Pinpoint the cell where the given text exists, returning its (x, y) midpoint coordinate. 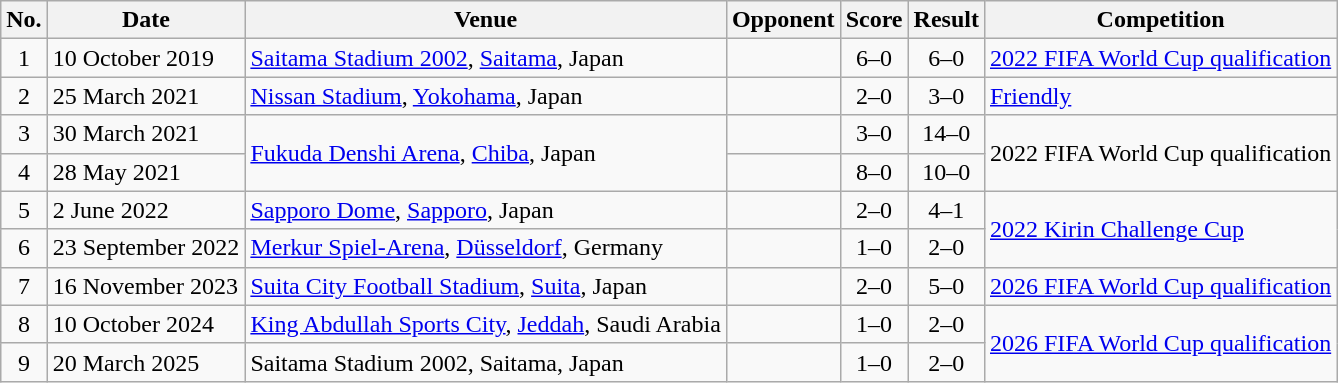
Score (874, 20)
7 (24, 286)
23 September 2022 (146, 248)
2 (24, 96)
Friendly (1160, 96)
Merkur Spiel-Arena, Düsseldorf, Germany (486, 248)
4–1 (946, 210)
25 March 2021 (146, 96)
2022 Kirin Challenge Cup (1160, 229)
10 October 2024 (146, 324)
Nissan Stadium, Yokohama, Japan (486, 96)
20 March 2025 (146, 362)
No. (24, 20)
Venue (486, 20)
10 October 2019 (146, 58)
4 (24, 172)
16 November 2023 (146, 286)
10–0 (946, 172)
King Abdullah Sports City, Jeddah, Saudi Arabia (486, 324)
8 (24, 324)
30 March 2021 (146, 134)
6 (24, 248)
Competition (1160, 20)
9 (24, 362)
5–0 (946, 286)
28 May 2021 (146, 172)
Result (946, 20)
14–0 (946, 134)
8–0 (874, 172)
1 (24, 58)
Suita City Football Stadium, Suita, Japan (486, 286)
Fukuda Denshi Arena, Chiba, Japan (486, 153)
Opponent (783, 20)
5 (24, 210)
2 June 2022 (146, 210)
Date (146, 20)
Sapporo Dome, Sapporo, Japan (486, 210)
3 (24, 134)
